Provide the (x, y) coordinate of the cell's center where the given text is located.  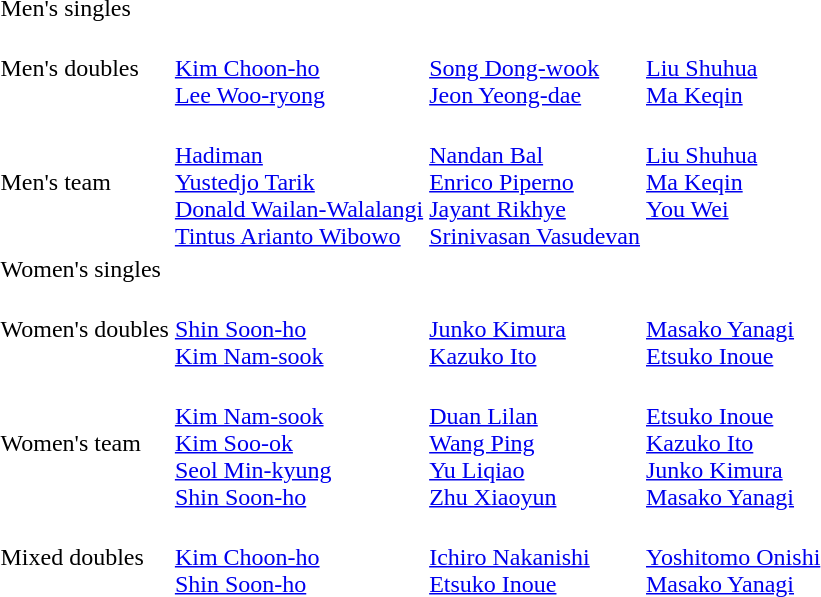
Nandan BalEnrico PipernoJayant RikhyeSrinivasan Vasudevan (535, 182)
Duan LilanWang PingYu LiqiaoZhu Xiaoyun (535, 443)
Kim Choon-hoLee Woo-ryong (298, 68)
HadimanYustedjo TarikDonald Wailan-WalalangiTintus Arianto Wibowo (298, 182)
Kim Nam-sookKim Soo-okSeol Min-kyungShin Soon-ho (298, 443)
Shin Soon-hoKim Nam-sook (298, 329)
Junko KimuraKazuko Ito (535, 329)
Song Dong-wookJeon Yeong-dae (535, 68)
